Output the [x, y] coordinate of the center of the cell containing the given text.  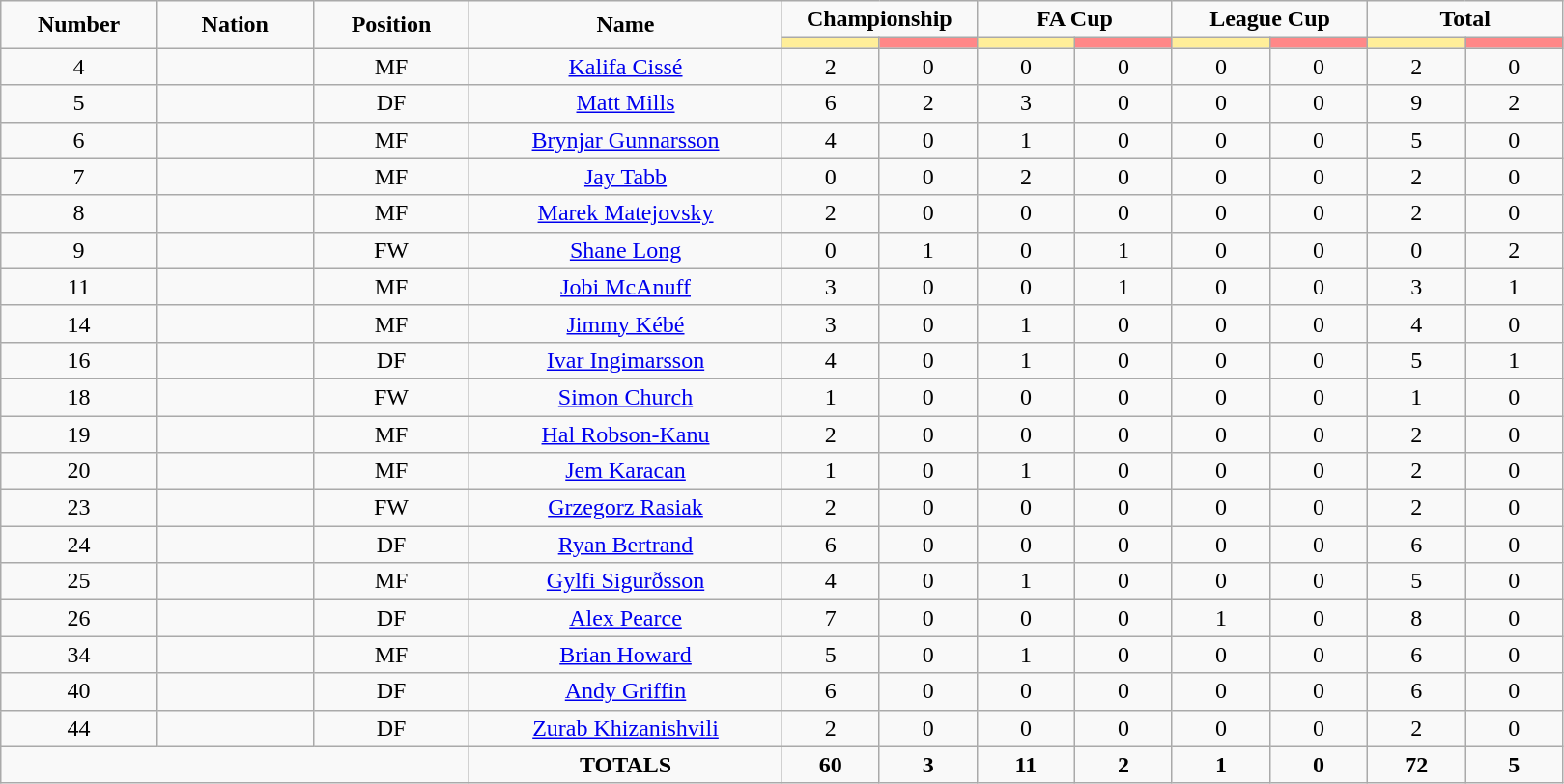
Jobi McAnuff [626, 287]
Brynjar Gunnarsson [626, 140]
Position [391, 25]
Simon Church [626, 397]
23 [79, 508]
Jem Karacan [626, 471]
Hal Robson-Kanu [626, 434]
Marek Matejovsky [626, 213]
Championship [879, 19]
Grzegorz Rasiak [626, 508]
Brian Howard [626, 655]
25 [79, 581]
34 [79, 655]
60 [831, 765]
Ivar Ingimarsson [626, 360]
72 [1416, 765]
Jay Tabb [626, 177]
14 [79, 323]
18 [79, 397]
Shane Long [626, 250]
44 [79, 728]
19 [79, 434]
Andy Griffin [626, 691]
Nation [235, 25]
Name [626, 25]
Number [79, 25]
20 [79, 471]
Jimmy Kébé [626, 323]
FA Cup [1074, 19]
24 [79, 545]
Ryan Bertrand [626, 545]
Matt Mills [626, 103]
Kalifa Cissé [626, 67]
League Cup [1269, 19]
Zurab Khizanishvili [626, 728]
26 [79, 618]
Total [1465, 19]
Alex Pearce [626, 618]
Gylfi Sigurðsson [626, 581]
40 [79, 691]
16 [79, 360]
TOTALS [626, 765]
